Determine the (x, y) coordinate at the center of the cell enclosing the given text.  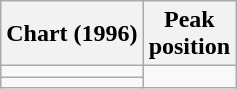
Peakposition (189, 34)
Chart (1996) (72, 34)
